For the text-containing cell, return its midpoint in [X, Y] coordinate format. 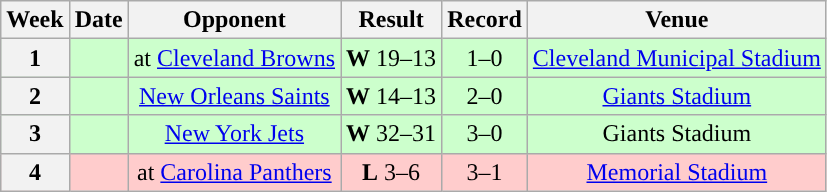
Week [35, 20]
W 32–31 [392, 134]
Result [392, 20]
Cleveland Municipal Stadium [676, 58]
2–0 [485, 96]
W 19–13 [392, 58]
1–0 [485, 58]
3–1 [485, 172]
Opponent [234, 20]
W 14–13 [392, 96]
3 [35, 134]
New York Jets [234, 134]
at Carolina Panthers [234, 172]
Memorial Stadium [676, 172]
Date [98, 20]
1 [35, 58]
3–0 [485, 134]
L 3–6 [392, 172]
Venue [676, 20]
2 [35, 96]
New Orleans Saints [234, 96]
at Cleveland Browns [234, 58]
4 [35, 172]
Record [485, 20]
